Search for the cell housing the specified text and yield its (X, Y) center coordinate. 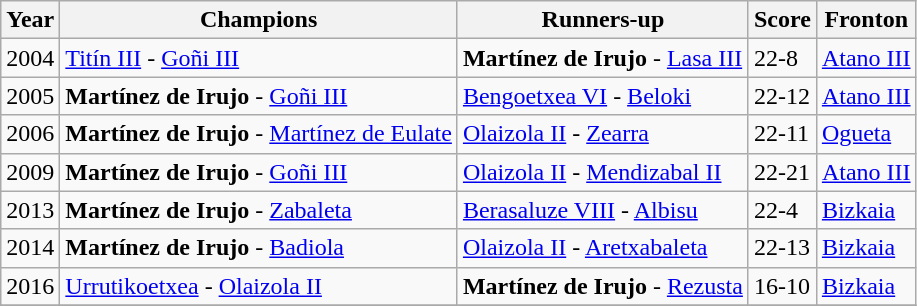
22-4 (782, 210)
Berasaluze VIII - Albisu (602, 210)
22-8 (782, 58)
22-11 (782, 134)
Bengoetxea VI - Beloki (602, 96)
2014 (30, 248)
2006 (30, 134)
Olaizola II - Zearra (602, 134)
Score (782, 20)
Titín III - Goñi III (259, 58)
Ogueta (866, 134)
Martínez de Irujo - Rezusta (602, 286)
2009 (30, 172)
Runners-up (602, 20)
Martínez de Irujo - Lasa III (602, 58)
2005 (30, 96)
Champions (259, 20)
Year (30, 20)
2016 (30, 286)
Urrutikoetxea - Olaizola II (259, 286)
22-13 (782, 248)
Olaizola II - Mendizabal II (602, 172)
Fronton (866, 20)
2013 (30, 210)
Martínez de Irujo - Martínez de Eulate (259, 134)
2004 (30, 58)
22-12 (782, 96)
Olaizola II - Aretxabaleta (602, 248)
Martínez de Irujo - Zabaleta (259, 210)
22-21 (782, 172)
Martínez de Irujo - Badiola (259, 248)
16-10 (782, 286)
